For the text-containing cell, return its midpoint in (x, y) coordinate format. 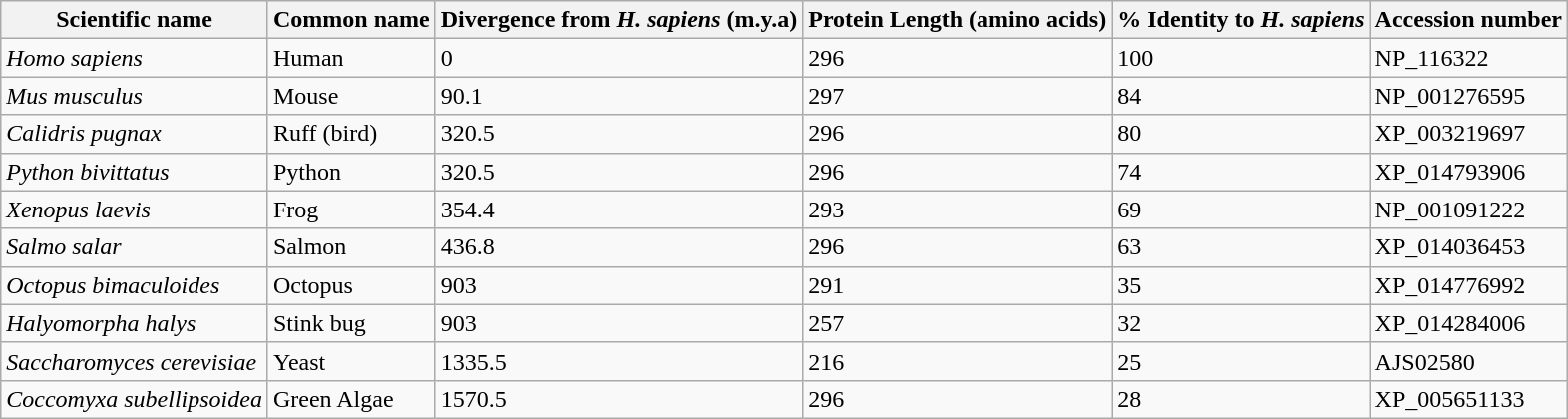
28 (1241, 399)
XP_014284006 (1468, 323)
Salmon (351, 247)
100 (1241, 58)
32 (1241, 323)
XP_014793906 (1468, 172)
Frog (351, 209)
25 (1241, 361)
Scientific name (135, 20)
XP_014776992 (1468, 285)
XP_014036453 (1468, 247)
NP_116322 (1468, 58)
436.8 (618, 247)
NP_001091222 (1468, 209)
Mouse (351, 96)
Python (351, 172)
Xenopus laevis (135, 209)
Divergence from H. sapiens (m.y.a) (618, 20)
80 (1241, 134)
AJS02580 (1468, 361)
84 (1241, 96)
69 (1241, 209)
XP_005651133 (1468, 399)
Ruff (bird) (351, 134)
Mus musculus (135, 96)
Halyomorpha halys (135, 323)
35 (1241, 285)
354.4 (618, 209)
257 (958, 323)
XP_003219697 (1468, 134)
Coccomyxa subellipsoidea (135, 399)
Octopus (351, 285)
63 (1241, 247)
% Identity to H. sapiens (1241, 20)
NP_001276595 (1468, 96)
1335.5 (618, 361)
Protein Length (amino acids) (958, 20)
1570.5 (618, 399)
216 (958, 361)
Calidris pugnax (135, 134)
Human (351, 58)
291 (958, 285)
Stink bug (351, 323)
297 (958, 96)
Python bivittatus (135, 172)
0 (618, 58)
Accession number (1468, 20)
Octopus bimaculoides (135, 285)
293 (958, 209)
Saccharomyces cerevisiae (135, 361)
74 (1241, 172)
Homo sapiens (135, 58)
90.1 (618, 96)
Salmo salar (135, 247)
Common name (351, 20)
Yeast (351, 361)
Green Algae (351, 399)
